Return the [x, y] coordinate for the center point of the cell that contains the specified text.  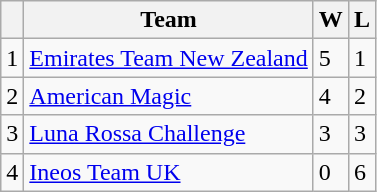
Luna Rossa Challenge [169, 134]
6 [362, 172]
Team [169, 20]
5 [330, 58]
0 [330, 172]
L [362, 20]
Ineos Team UK [169, 172]
W [330, 20]
Emirates Team New Zealand [169, 58]
American Magic [169, 96]
